For the text-containing cell, return its midpoint in (X, Y) coordinate format. 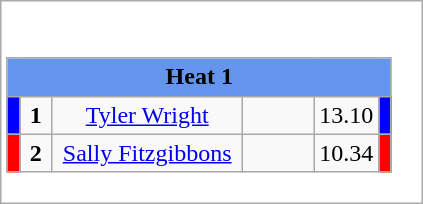
13.10 (346, 115)
Tyler Wright (148, 115)
Sally Fitzgibbons (148, 153)
Heat 1 1 Tyler Wright 13.10 2 Sally Fitzgibbons 10.34 (212, 102)
10.34 (346, 153)
Heat 1 (199, 77)
2 (36, 153)
1 (36, 115)
